Determine the [X, Y] coordinate at the center of the cell enclosing the given text.  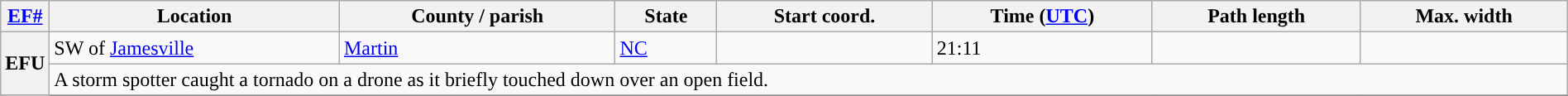
State [667, 17]
Location [195, 17]
EFU [25, 64]
NC [667, 48]
EF# [25, 17]
Path length [1255, 17]
SW of Jamesville [195, 48]
21:11 [1042, 48]
A storm spotter caught a tornado on a drone as it briefly touched down over an open field. [809, 79]
Start coord. [825, 17]
Time (UTC) [1042, 17]
Martin [476, 48]
Max. width [1464, 17]
County / parish [476, 17]
